Detect which cell encompasses the target text, then output its [X, Y] center coordinate. 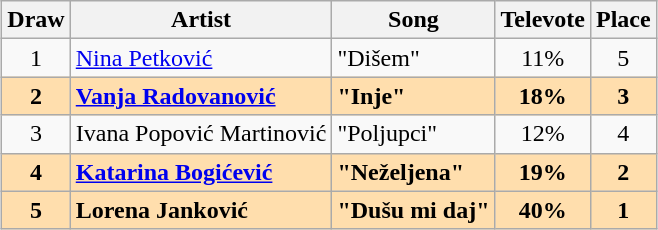
40% [542, 210]
"Dišem" [414, 58]
12% [542, 134]
"Poljupci" [414, 134]
Draw [36, 20]
Televote [542, 20]
19% [542, 172]
Lorena Janković [201, 210]
Song [414, 20]
"Inje" [414, 96]
Vanja Radovanović [201, 96]
"Dušu mi daj" [414, 210]
Place [623, 20]
Katarina Bogićević [201, 172]
Nina Petković [201, 58]
11% [542, 58]
Artist [201, 20]
"Neželjena" [414, 172]
18% [542, 96]
Ivana Popović Martinović [201, 134]
